Determine the (X, Y) coordinate at the center of the cell enclosing the given text.  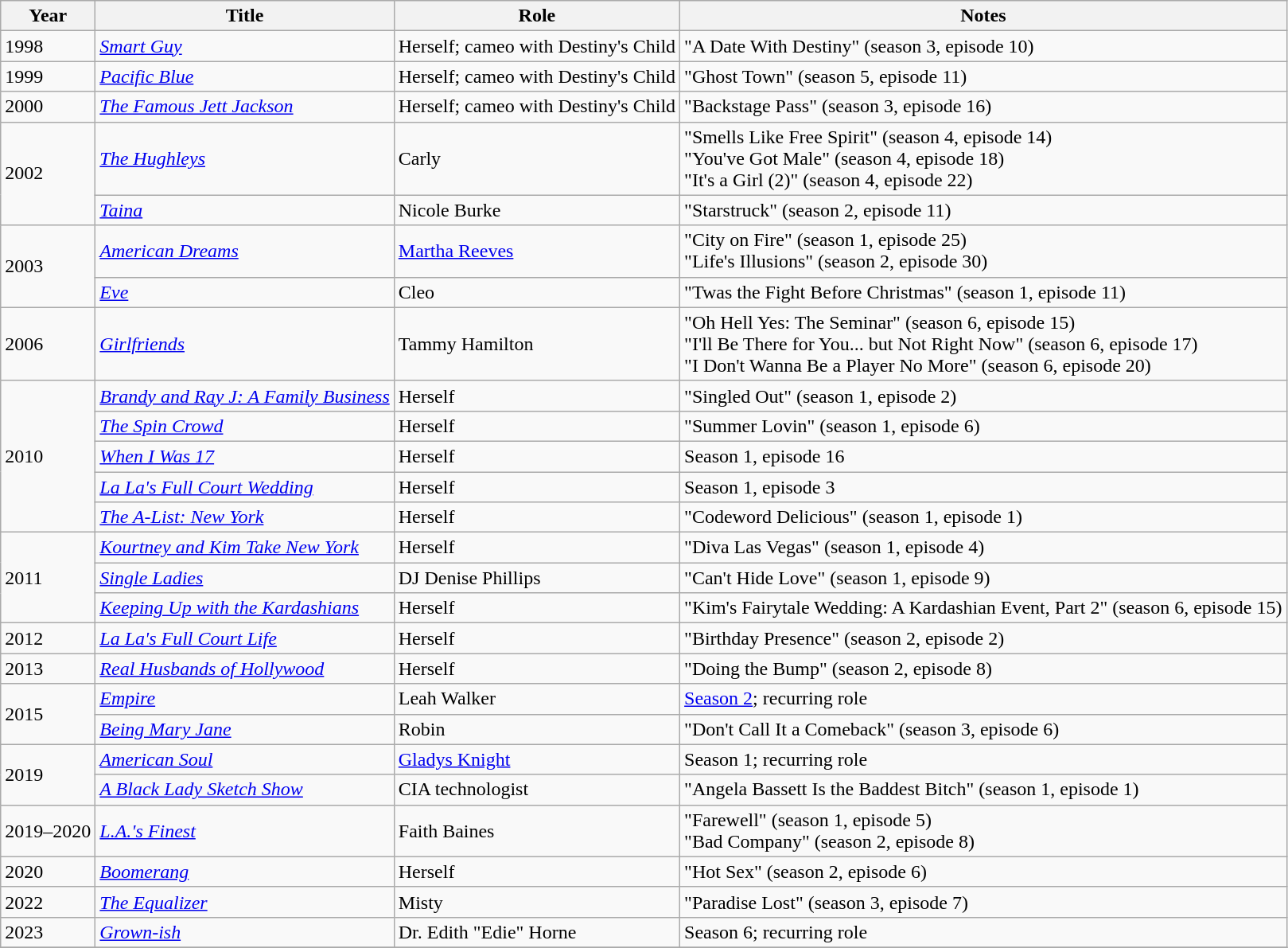
Empire (245, 699)
"Paradise Lost" (season 3, episode 7) (983, 902)
Season 1, episode 16 (983, 456)
Season 2; recurring role (983, 699)
Girlfriends (245, 344)
CIA technologist (536, 790)
The Spin Crowd (245, 426)
Martha Reeves (536, 252)
Gladys Knight (536, 759)
"Starstruck" (season 2, episode 11) (983, 210)
Title (245, 16)
"Don't Call It a Comeback" (season 3, episode 6) (983, 729)
DJ Denise Phillips (536, 578)
Real Husbands of Hollywood (245, 669)
The Hughleys (245, 158)
Misty (536, 902)
"Hot Sex" (season 2, episode 6) (983, 872)
Pacific Blue (245, 76)
2000 (48, 107)
Season 1; recurring role (983, 759)
American Soul (245, 759)
"Backstage Pass" (season 3, episode 16) (983, 107)
Kourtney and Kim Take New York (245, 548)
"A Date With Destiny" (season 3, episode 10) (983, 46)
2002 (48, 174)
A Black Lady Sketch Show (245, 790)
"City on Fire" (season 1, episode 25)"Life's Illusions" (season 2, episode 30) (983, 252)
2019 (48, 774)
Brandy and Ray J: A Family Business (245, 396)
"Ghost Town" (season 5, episode 11) (983, 76)
The Famous Jett Jackson (245, 107)
Season 1, episode 3 (983, 486)
La La's Full Court Life (245, 638)
Leah Walker (536, 699)
"Diva Las Vegas" (season 1, episode 4) (983, 548)
1999 (48, 76)
Taina (245, 210)
Smart Guy (245, 46)
"Singled Out" (season 1, episode 2) (983, 396)
1998 (48, 46)
Keeping Up with the Kardashians (245, 608)
Role (536, 16)
Dr. Edith "Edie" Horne (536, 932)
Robin (536, 729)
Year (48, 16)
Cleo (536, 292)
"Kim's Fairytale Wedding: A Kardashian Event, Part 2" (season 6, episode 15) (983, 608)
Eve (245, 292)
2003 (48, 266)
2022 (48, 902)
When I Was 17 (245, 456)
Being Mary Jane (245, 729)
Grown-ish (245, 932)
Faith Baines (536, 831)
"Doing the Bump" (season 2, episode 8) (983, 669)
2010 (48, 456)
Single Ladies (245, 578)
2006 (48, 344)
Carly (536, 158)
Season 6; recurring role (983, 932)
Notes (983, 16)
"Farewell" (season 1, episode 5) "Bad Company" (season 2, episode 8) (983, 831)
2019–2020 (48, 831)
"Twas the Fight Before Christmas" (season 1, episode 11) (983, 292)
Boomerang (245, 872)
L.A.'s Finest (245, 831)
The A-List: New York (245, 517)
2012 (48, 638)
"Smells Like Free Spirit" (season 4, episode 14)"You've Got Male" (season 4, episode 18)"It's a Girl (2)" (season 4, episode 22) (983, 158)
Nicole Burke (536, 210)
2015 (48, 714)
2020 (48, 872)
The Equalizer (245, 902)
"Codeword Delicious" (season 1, episode 1) (983, 517)
"Can't Hide Love" (season 1, episode 9) (983, 578)
2023 (48, 932)
2011 (48, 578)
American Dreams (245, 252)
La La's Full Court Wedding (245, 486)
"Summer Lovin" (season 1, episode 6) (983, 426)
2013 (48, 669)
"Angela Bassett Is the Baddest Bitch" (season 1, episode 1) (983, 790)
"Birthday Presence" (season 2, episode 2) (983, 638)
Tammy Hamilton (536, 344)
